Detect which cell encompasses the target text, then output its [x, y] center coordinate. 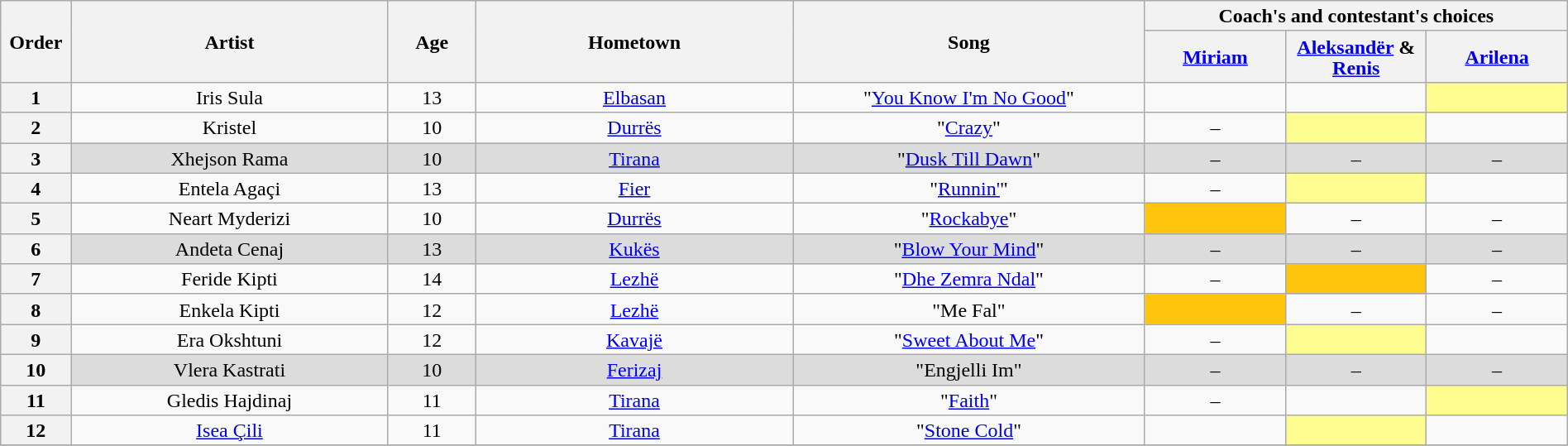
2 [36, 127]
7 [36, 280]
Kukës [633, 248]
4 [36, 189]
Iris Sula [230, 98]
"Rockabye" [969, 218]
6 [36, 248]
"You Know I'm No Good" [969, 98]
Fier [633, 189]
3 [36, 157]
"Dhe Zemra Ndal" [969, 280]
Artist [230, 41]
Coach's and contestant's choices [1356, 17]
Kavajë [633, 339]
Kristel [230, 127]
Arilena [1497, 56]
Isea Çili [230, 430]
"Engjelli Im" [969, 369]
"Stone Cold" [969, 430]
"Blow Your Mind" [969, 248]
Vlera Kastrati [230, 369]
Enkela Kipti [230, 309]
1 [36, 98]
Aleksandër & Renis [1356, 56]
Hometown [633, 41]
Song [969, 41]
"Runnin'" [969, 189]
Elbasan [633, 98]
"Crazy" [969, 127]
5 [36, 218]
Ferizaj [633, 369]
Entela Agaçi [230, 189]
Order [36, 41]
14 [432, 280]
Feride Kipti [230, 280]
9 [36, 339]
Neart Myderizi [230, 218]
"Faith" [969, 400]
"Sweet About Me" [969, 339]
"Me Fal" [969, 309]
Miriam [1215, 56]
Gledis Hajdinaj [230, 400]
Era Okshtuni [230, 339]
"Dusk Till Dawn" [969, 157]
Age [432, 41]
8 [36, 309]
Xhejson Rama [230, 157]
Andeta Cenaj [230, 248]
